Return the [X, Y] coordinate for the center point of the cell that contains the specified text.  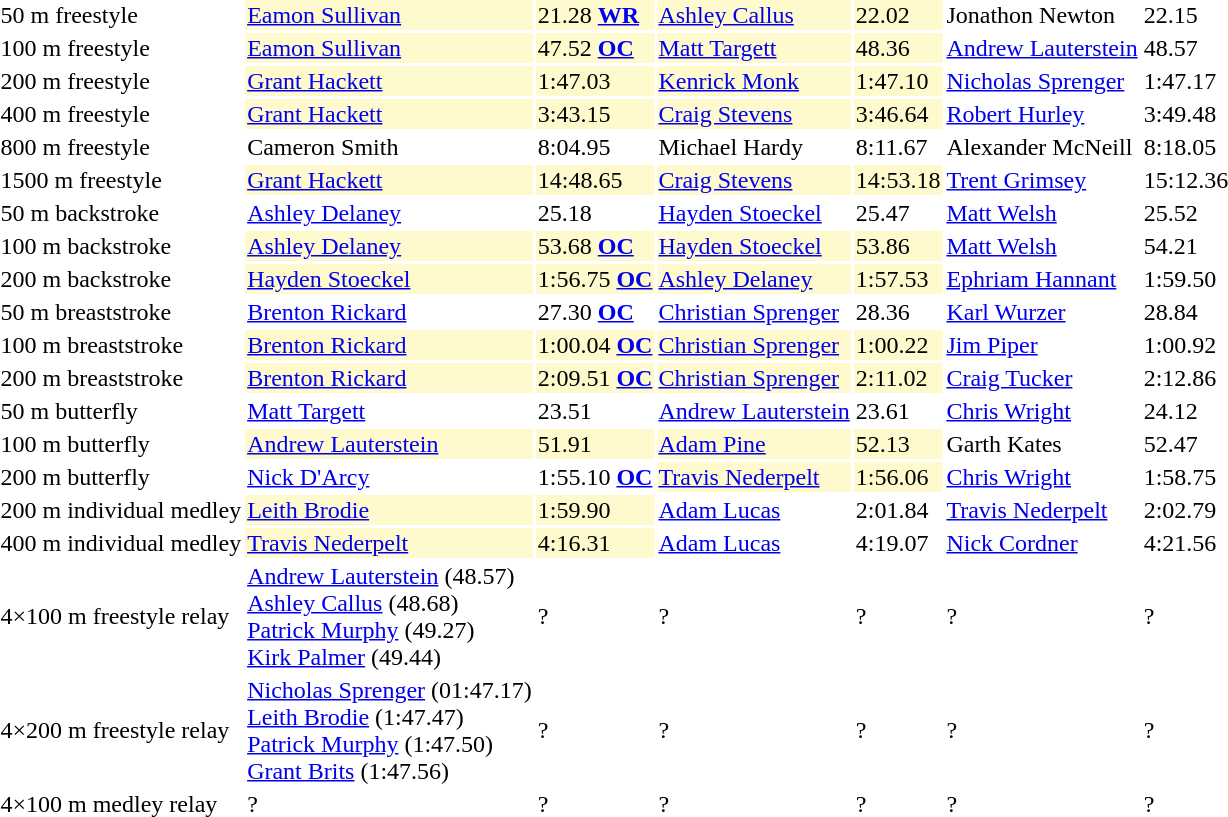
Nick D'Arcy [390, 477]
Craig Tucker [1042, 378]
2:09.51 OC [595, 378]
Jim Piper [1042, 345]
Michael Hardy [754, 147]
1:57.53 [898, 279]
Adam Pine [754, 444]
22.02 [898, 15]
52.13 [898, 444]
1:59.90 [595, 510]
25.47 [898, 213]
47.52 OC [595, 48]
2:01.84 [898, 510]
1:55.10 OC [595, 477]
53.68 OC [595, 246]
Nicholas Sprenger (01:47.17)Leith Brodie (1:47.47)Patrick Murphy (1:47.50)Grant Brits (1:47.56) [390, 730]
51.91 [595, 444]
Nicholas Sprenger [1042, 81]
14:53.18 [898, 180]
Cameron Smith [390, 147]
1:47.03 [595, 81]
25.18 [595, 213]
Ashley Callus [754, 15]
1:56.06 [898, 477]
Kenrick Monk [754, 81]
14:48.65 [595, 180]
Alexander McNeill [1042, 147]
Andrew Lauterstein (48.57)Ashley Callus (48.68)Patrick Murphy (49.27)Kirk Palmer (49.44) [390, 616]
1:00.22 [898, 345]
48.36 [898, 48]
2:11.02 [898, 378]
27.30 OC [595, 312]
3:46.64 [898, 114]
8:11.67 [898, 147]
Leith Brodie [390, 510]
21.28 WR [595, 15]
23.51 [595, 411]
1:47.10 [898, 81]
1:00.04 OC [595, 345]
Jonathon Newton [1042, 15]
3:43.15 [595, 114]
Trent Grimsey [1042, 180]
Nick Cordner [1042, 543]
4:16.31 [595, 543]
28.36 [898, 312]
1:56.75 OC [595, 279]
4:19.07 [898, 543]
Karl Wurzer [1042, 312]
Ephriam Hannant [1042, 279]
53.86 [898, 246]
Robert Hurley [1042, 114]
23.61 [898, 411]
Garth Kates [1042, 444]
8:04.95 [595, 147]
